For the text-containing cell, return its midpoint in [X, Y] coordinate format. 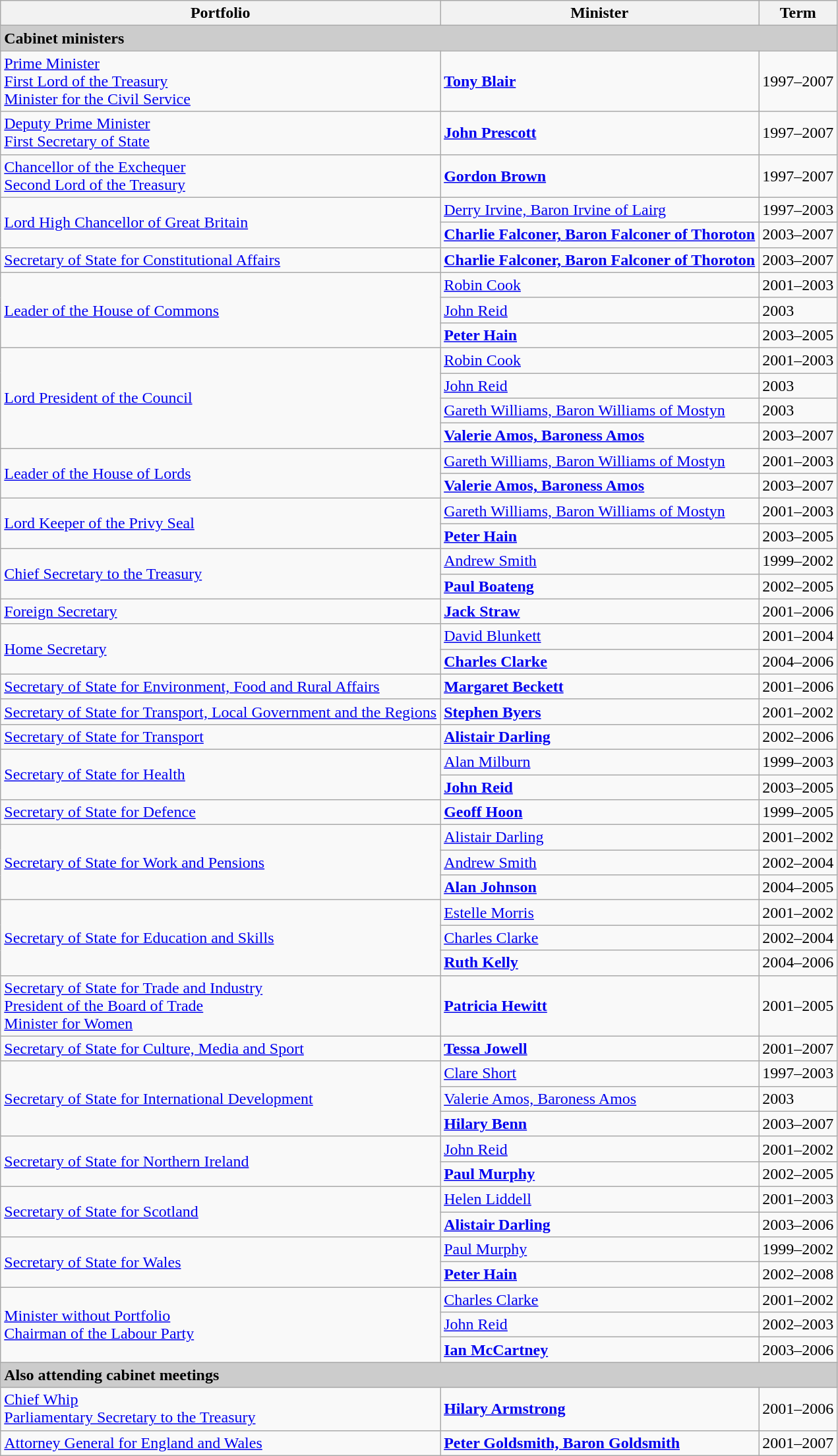
Ruth Kelly [600, 963]
2002–2006 [798, 737]
Alan Milburn [600, 762]
Patricia Hewitt [600, 1006]
Secretary of State for Trade and IndustryPresident of the Board of TradeMinister for Women [220, 1006]
Attorney General for England and Wales [220, 1443]
2002–2008 [798, 1275]
Jack Straw [600, 611]
2004–2005 [798, 888]
Term [798, 13]
Stephen Byers [600, 712]
Hilary Armstrong [600, 1409]
Secretary of State for Defence [220, 812]
Estelle Morris [600, 913]
Geoff Hoon [600, 812]
Prime MinisterFirst Lord of the TreasuryMinister for the Civil Service [220, 81]
1999–2003 [798, 762]
Secretary of State for International Development [220, 1099]
Secretary of State for Constitutional Affairs [220, 260]
Helen Liddell [600, 1199]
John Prescott [600, 133]
Ian McCartney [600, 1350]
Clare Short [600, 1074]
Portfolio [220, 13]
Secretary of State for Transport, Local Government and the Regions [220, 712]
Secretary of State for Culture, Media and Sport [220, 1048]
Secretary of State for Scotland [220, 1211]
2001–2004 [798, 636]
Chancellor of the ExchequerSecond Lord of the Treasury [220, 175]
Secretary of State for Wales [220, 1262]
1999–2005 [798, 812]
Cabinet ministers [419, 38]
Leader of the House of Commons [220, 310]
Alan Johnson [600, 888]
2002–2003 [798, 1325]
Chief WhipParliamentary Secretary to the Treasury [220, 1409]
Leader of the House of Lords [220, 473]
Home Secretary [220, 649]
Minister without PortfolioChairman of the Labour Party [220, 1325]
Margaret Beckett [600, 686]
Tony Blair [600, 81]
Minister [600, 13]
Derry Irvine, Baron Irvine of Lairg [600, 210]
Secretary of State for Health [220, 774]
Secretary of State for Environment, Food and Rural Affairs [220, 686]
2001–2005 [798, 1006]
Gordon Brown [600, 175]
Secretary of State for Northern Ireland [220, 1161]
Paul Boateng [600, 586]
David Blunkett [600, 636]
Tessa Jowell [600, 1048]
Also attending cabinet meetings [419, 1375]
Chief Secretary to the Treasury [220, 574]
Lord Keeper of the Privy Seal [220, 524]
Secretary of State for Work and Pensions [220, 863]
Secretary of State for Transport [220, 737]
Secretary of State for Education and Skills [220, 938]
Foreign Secretary [220, 611]
Deputy Prime MinisterFirst Secretary of State [220, 133]
Lord High Chancellor of Great Britain [220, 222]
Peter Goldsmith, Baron Goldsmith [600, 1443]
Lord President of the Council [220, 398]
Hilary Benn [600, 1124]
